From the cell containing the given text, extract its center point as (X, Y) coordinate. 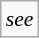
see (20, 19)
